Extract the [X, Y] coordinate from the center of the cell holding the provided text.  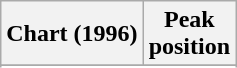
Chart (1996) [72, 34]
Peakposition [189, 34]
